Determine the [x, y] coordinate at the center of the cell enclosing the given text.  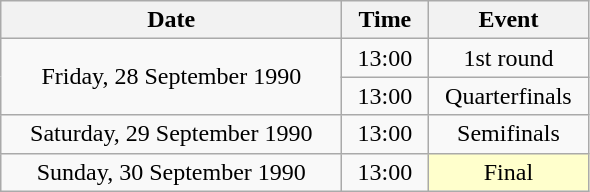
Date [172, 20]
Saturday, 29 September 1990 [172, 134]
Quarterfinals [508, 96]
Time [385, 20]
1st round [508, 58]
Event [508, 20]
Semifinals [508, 134]
Sunday, 30 September 1990 [172, 172]
Friday, 28 September 1990 [172, 77]
Final [508, 172]
